Detect which cell encompasses the target text, then output its (X, Y) center coordinate. 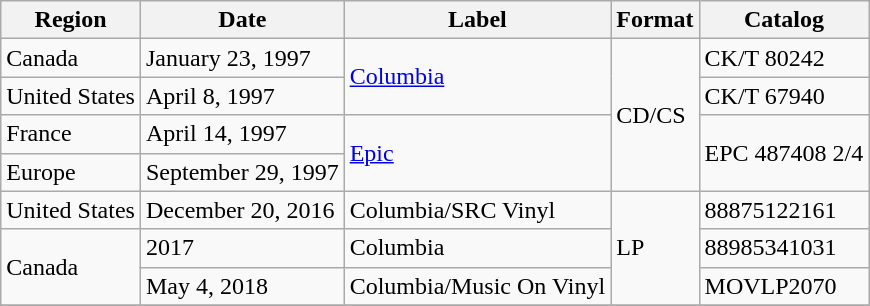
Label (478, 20)
Catalog (784, 20)
France (71, 134)
CK/T 67940 (784, 96)
January 23, 1997 (242, 58)
CD/CS (655, 115)
2017 (242, 248)
Epic (478, 153)
88875122161 (784, 210)
Format (655, 20)
LP (655, 248)
MOVLP2070 (784, 286)
Europe (71, 172)
December 20, 2016 (242, 210)
Date (242, 20)
September 29, 1997 (242, 172)
April 8, 1997 (242, 96)
EPC 487408 2/4 (784, 153)
Columbia/Music On Vinyl (478, 286)
April 14, 1997 (242, 134)
Columbia/SRC Vinyl (478, 210)
Region (71, 20)
May 4, 2018 (242, 286)
88985341031 (784, 248)
CK/T 80242 (784, 58)
